Detect which cell encompasses the target text, then output its [X, Y] center coordinate. 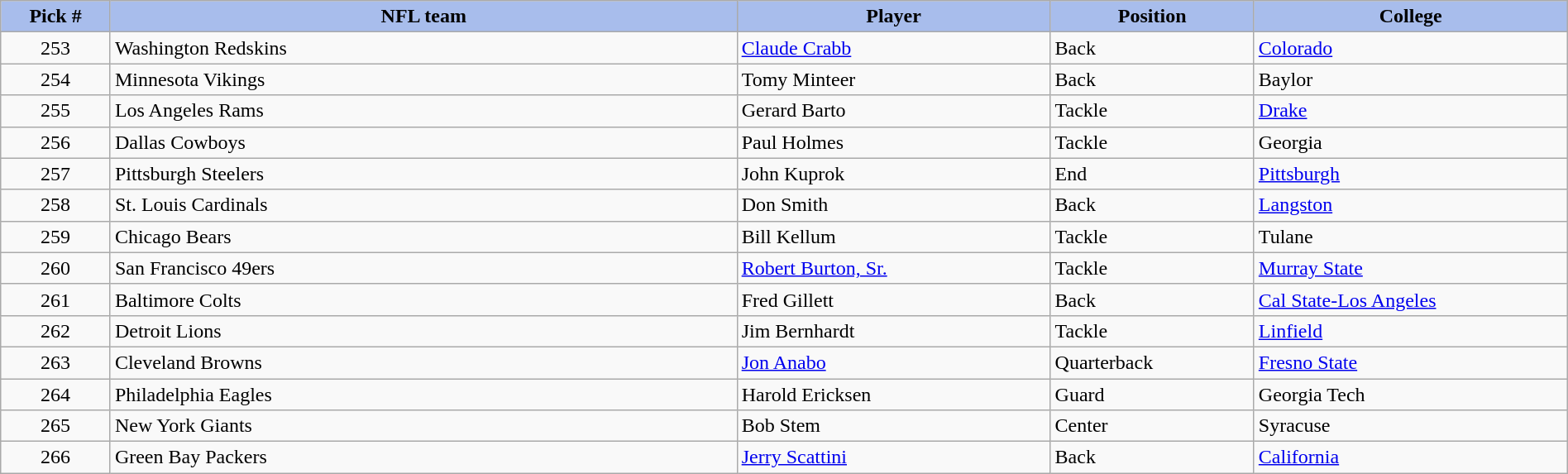
265 [56, 426]
Jim Bernhardt [893, 331]
Player [893, 17]
Bill Kellum [893, 237]
Fresno State [1411, 362]
St. Louis Cardinals [423, 205]
NFL team [423, 17]
256 [56, 142]
263 [56, 362]
Robert Burton, Sr. [893, 268]
Los Angeles Rams [423, 111]
254 [56, 79]
Philadelphia Eagles [423, 395]
San Francisco 49ers [423, 268]
College [1411, 17]
Claude Crabb [893, 48]
261 [56, 299]
Pick # [56, 17]
Minnesota Vikings [423, 79]
266 [56, 457]
Drake [1411, 111]
Georgia Tech [1411, 395]
Murray State [1411, 268]
Paul Holmes [893, 142]
Washington Redskins [423, 48]
Cleveland Browns [423, 362]
Jerry Scattini [893, 457]
Green Bay Packers [423, 457]
260 [56, 268]
Tomy Minteer [893, 79]
John Kuprok [893, 174]
Tulane [1411, 237]
Pittsburgh Steelers [423, 174]
Pittsburgh [1411, 174]
Syracuse [1411, 426]
Don Smith [893, 205]
Guard [1152, 395]
Linfield [1411, 331]
Jon Anabo [893, 362]
Gerard Barto [893, 111]
258 [56, 205]
Bob Stem [893, 426]
Colorado [1411, 48]
264 [56, 395]
Center [1152, 426]
California [1411, 457]
Quarterback [1152, 362]
Baltimore Colts [423, 299]
Detroit Lions [423, 331]
259 [56, 237]
Chicago Bears [423, 237]
Harold Ericksen [893, 395]
Baylor [1411, 79]
Position [1152, 17]
257 [56, 174]
End [1152, 174]
253 [56, 48]
Dallas Cowboys [423, 142]
262 [56, 331]
Fred Gillett [893, 299]
Langston [1411, 205]
Georgia [1411, 142]
Cal State-Los Angeles [1411, 299]
255 [56, 111]
New York Giants [423, 426]
